Locate the cell with the specified text and output its [X, Y] center coordinate. 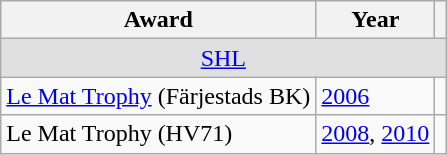
Award [158, 20]
Le Mat Trophy (Färjestads BK) [158, 96]
SHL [224, 58]
2006 [376, 96]
Le Mat Trophy (HV71) [158, 134]
2008, 2010 [376, 134]
Year [376, 20]
